Detect which cell encompasses the target text, then output its (X, Y) center coordinate. 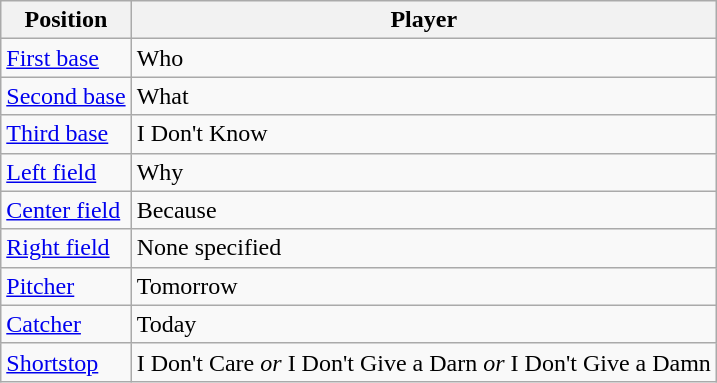
Center field (66, 210)
First base (66, 58)
Why (424, 172)
Tomorrow (424, 286)
Left field (66, 172)
I Don't Care or I Don't Give a Darn or I Don't Give a Damn (424, 362)
Position (66, 20)
Who (424, 58)
Player (424, 20)
Third base (66, 134)
None specified (424, 248)
What (424, 96)
Second base (66, 96)
Today (424, 324)
Catcher (66, 324)
Because (424, 210)
Right field (66, 248)
Pitcher (66, 286)
Shortstop (66, 362)
I Don't Know (424, 134)
